Identify which cell holds the provided text, then report its (X, Y) central coordinate. 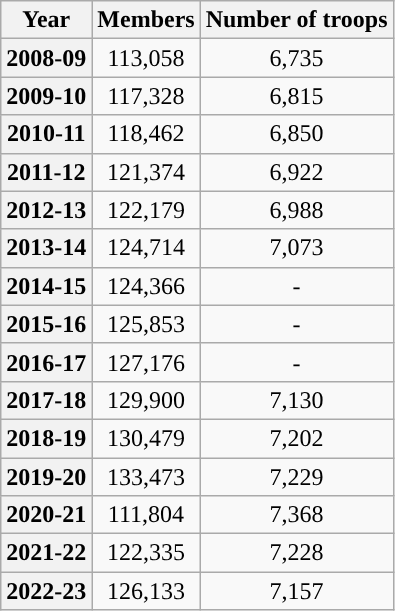
125,853 (146, 324)
2013-14 (46, 248)
6,922 (296, 172)
2014-15 (46, 286)
133,473 (146, 477)
122,179 (146, 210)
2017-18 (46, 400)
113,058 (146, 58)
Number of troops (296, 20)
7,368 (296, 515)
7,073 (296, 248)
121,374 (146, 172)
2021-22 (46, 553)
2012-13 (46, 210)
124,366 (146, 286)
7,228 (296, 553)
Year (46, 20)
2009-10 (46, 96)
2020-21 (46, 515)
2015-16 (46, 324)
129,900 (146, 400)
126,133 (146, 591)
122,335 (146, 553)
6,988 (296, 210)
2022-23 (46, 591)
117,328 (146, 96)
2016-17 (46, 362)
7,130 (296, 400)
6,735 (296, 58)
118,462 (146, 134)
2010-11 (46, 134)
2018-19 (46, 438)
7,157 (296, 591)
2011-12 (46, 172)
Members (146, 20)
6,815 (296, 96)
2019-20 (46, 477)
130,479 (146, 438)
7,229 (296, 477)
111,804 (146, 515)
7,202 (296, 438)
124,714 (146, 248)
2008-09 (46, 58)
6,850 (296, 134)
127,176 (146, 362)
